Locate the cell with the specified text and output its (x, y) center coordinate. 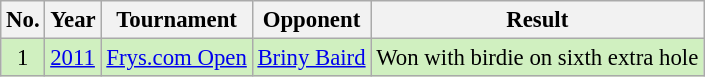
Year (73, 20)
Briny Baird (312, 58)
1 (23, 58)
Won with birdie on sixth extra hole (538, 58)
2011 (73, 58)
Frys.com Open (176, 58)
Opponent (312, 20)
Tournament (176, 20)
No. (23, 20)
Result (538, 20)
